Find where the given text appears and provide that cell's center as [X, Y] coordinate. 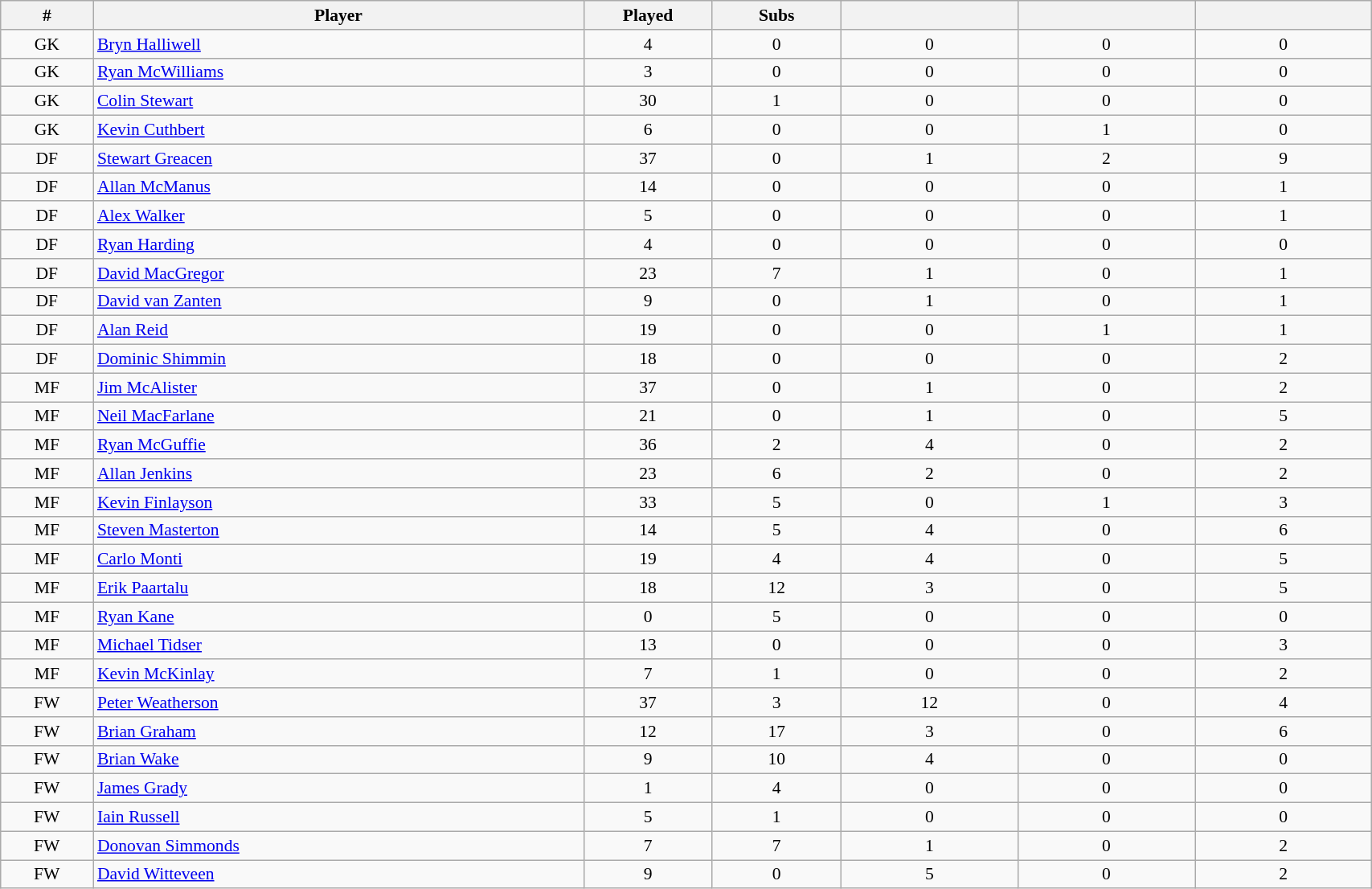
Ryan McGuffie [338, 445]
David van Zanten [338, 301]
10 [776, 760]
Kevin McKinlay [338, 674]
17 [776, 731]
Played [648, 15]
Bryn Halliwell [338, 44]
Steven Masterton [338, 531]
33 [648, 502]
Ryan Kane [338, 617]
Neil MacFarlane [338, 416]
Erik Paartalu [338, 588]
Alex Walker [338, 216]
David MacGregor [338, 273]
Subs [776, 15]
Carlo Monti [338, 559]
Kevin Cuthbert [338, 130]
# [47, 15]
Iain Russell [338, 817]
Donovan Simmonds [338, 846]
Ryan Harding [338, 244]
Kevin Finlayson [338, 502]
36 [648, 445]
Allan McManus [338, 187]
David Witteveen [338, 875]
Allan Jenkins [338, 473]
Jim McAlister [338, 387]
Colin Stewart [338, 101]
30 [648, 101]
Peter Weatherson [338, 703]
Dominic Shimmin [338, 359]
Player [338, 15]
Michael Tidser [338, 645]
Brian Wake [338, 760]
Brian Graham [338, 731]
21 [648, 416]
13 [648, 645]
Alan Reid [338, 330]
Stewart Greacen [338, 158]
Ryan McWilliams [338, 72]
James Grady [338, 789]
